Capture the cell that displays the provided text and extract its (X, Y) central coordinate. 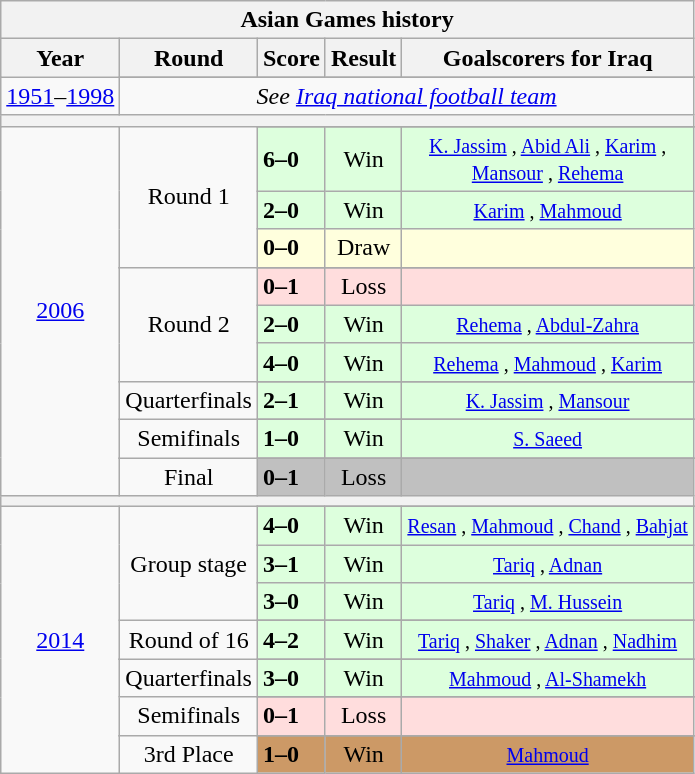
Final (189, 477)
Asian Games history (348, 20)
Tariq , Adnan (548, 564)
S. Saeed (548, 438)
2–1 (291, 400)
Round of 16 (189, 640)
Round 1 (189, 196)
6–0 (291, 158)
4–2 (291, 640)
K. Jassim , Abid Ali , Karim ,Mansour , Rehema (548, 158)
Draw (363, 248)
Mahmoud (548, 754)
Goalscorers for Iraq (548, 58)
Score (291, 58)
0–0 (291, 248)
K. Jassim , Mansour (548, 400)
2014 (60, 640)
Mahmoud , Al-Shamekh (548, 678)
Rehema , Abdul-Zahra (548, 324)
See Iraq national football team (407, 96)
Karim , Mahmoud (548, 210)
Result (363, 58)
3rd Place (189, 754)
Tariq , Shaker , Adnan , Nadhim (548, 640)
Year (60, 58)
3–1 (291, 564)
Resan , Mahmoud , Chand , Bahjat (548, 526)
Group stage (189, 564)
1951–1998 (60, 96)
Rehema , Mahmoud , Karim (548, 362)
2006 (60, 311)
Tariq , M. Hussein (548, 602)
Round 2 (189, 324)
Round (189, 58)
